Scan for the cell matching the given text and deliver its (X, Y) coordinate at center. 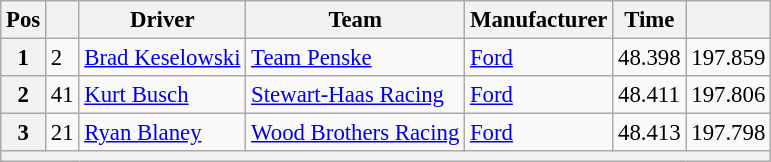
48.411 (650, 95)
3 (24, 133)
Time (650, 20)
Stewart-Haas Racing (356, 95)
197.798 (728, 133)
Wood Brothers Racing (356, 133)
21 (62, 133)
1 (24, 58)
Ryan Blaney (162, 133)
Driver (162, 20)
Manufacturer (539, 20)
197.859 (728, 58)
48.413 (650, 133)
Brad Keselowski (162, 58)
Kurt Busch (162, 95)
Pos (24, 20)
41 (62, 95)
48.398 (650, 58)
Team (356, 20)
197.806 (728, 95)
Team Penske (356, 58)
